Detect which cell encompasses the target text, then output its [X, Y] center coordinate. 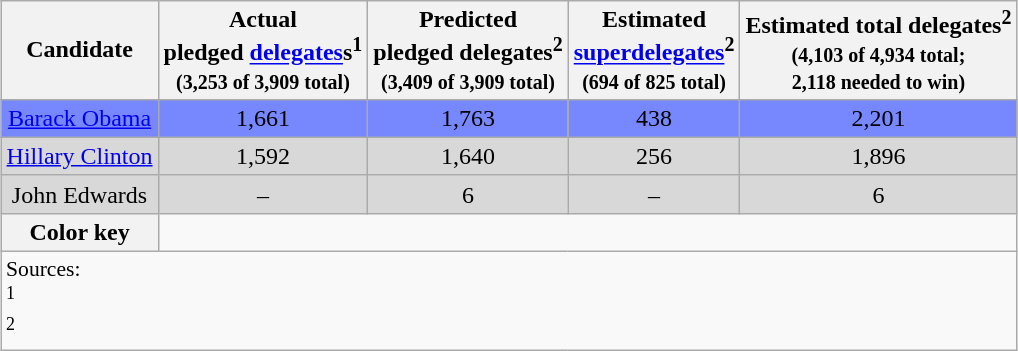
John Edwards [80, 194]
Estimated total delegates2(4,103 of 4,934 total;2,118 needed to win) [878, 50]
Estimatedsuperdelegates2(694 of 825 total) [654, 50]
1,661 [263, 118]
256 [654, 156]
438 [654, 118]
Barack Obama [80, 118]
Candidate [80, 50]
Color key [80, 232]
1,763 [468, 118]
Predictedpledged delegates2(3,409 of 3,909 total) [468, 50]
1,640 [468, 156]
Sources:1 2 [509, 301]
Hillary Clinton [80, 156]
1,896 [878, 156]
1,592 [263, 156]
Actualpledged delegatess1(3,253 of 3,909 total) [263, 50]
2,201 [878, 118]
